Return [X, Y] of the center of cell containing provided text 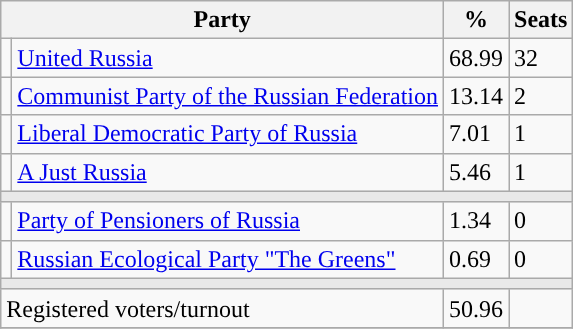
Party [222, 20]
7.01 [476, 134]
Communist Party of the Russian Federation [228, 96]
A Just Russia [228, 172]
Registered voters/turnout [222, 308]
13.14 [476, 96]
Liberal Democratic Party of Russia [228, 134]
% [476, 20]
50.96 [476, 308]
68.99 [476, 58]
Party of Pensioners of Russia [228, 221]
32 [541, 58]
0.69 [476, 259]
1.34 [476, 221]
Russian Ecological Party "The Greens" [228, 259]
2 [541, 96]
5.46 [476, 172]
Seats [541, 20]
United Russia [228, 58]
